Pinpoint the cell where the given text exists, returning its (X, Y) midpoint coordinate. 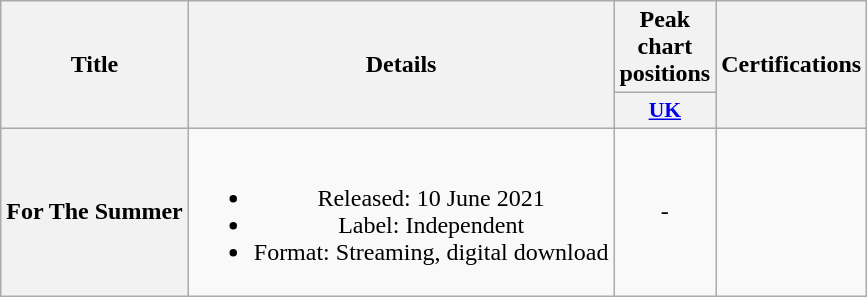
Certifications (792, 65)
Released: 10 June 2021Label: IndependentFormat: Streaming, digital download (401, 212)
For The Summer (95, 212)
Peak chart positions (665, 47)
Details (401, 65)
- (665, 212)
Title (95, 65)
UK (665, 111)
